Search for the cell housing the specified text and yield its (X, Y) center coordinate. 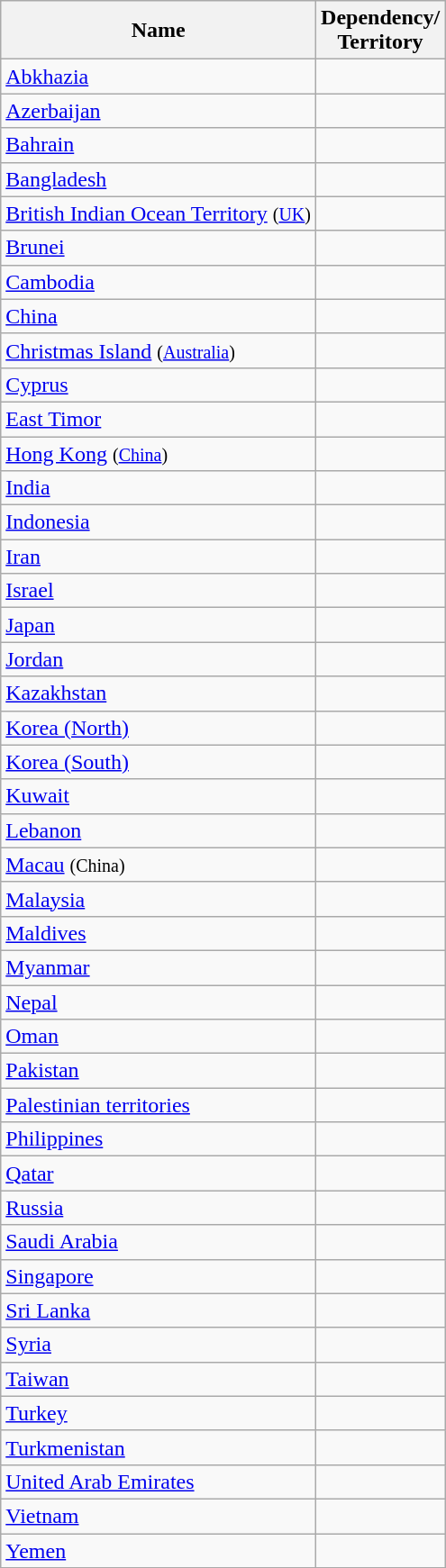
Japan (159, 625)
Kuwait (159, 796)
Oman (159, 1037)
China (159, 316)
Korea (South) (159, 762)
Vietnam (159, 1516)
Abkhazia (159, 77)
Pakistan (159, 1071)
Malaysia (159, 899)
Turkmenistan (159, 1447)
Saudi Arabia (159, 1242)
Palestinian territories (159, 1105)
Philippines (159, 1139)
Sri Lanka (159, 1310)
Cyprus (159, 385)
Christmas Island (Australia) (159, 350)
Brunei (159, 248)
United Arab Emirates (159, 1482)
Name (159, 31)
Lebanon (159, 830)
Macau (China) (159, 865)
Bahrain (159, 145)
Azerbaijan (159, 111)
India (159, 488)
British Indian Ocean Territory (UK) (159, 213)
Indonesia (159, 522)
Iran (159, 557)
Syria (159, 1345)
Nepal (159, 1002)
East Timor (159, 419)
Taiwan (159, 1379)
Maldives (159, 933)
Dependency/Territory (380, 31)
Yemen (159, 1550)
Israel (159, 591)
Jordan (159, 659)
Russia (159, 1208)
Singapore (159, 1276)
Turkey (159, 1413)
Kazakhstan (159, 693)
Qatar (159, 1174)
Cambodia (159, 282)
Bangladesh (159, 179)
Korea (North) (159, 728)
Myanmar (159, 967)
Hong Kong (China) (159, 453)
